Identify which cell holds the provided text, then report its [X, Y] central coordinate. 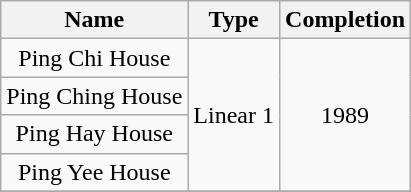
Ping Yee House [94, 172]
1989 [346, 115]
Ping Chi House [94, 58]
Type [234, 20]
Ping Hay House [94, 134]
Name [94, 20]
Completion [346, 20]
Ping Ching House [94, 96]
Linear 1 [234, 115]
